Return [X, Y] of the center of cell containing provided text 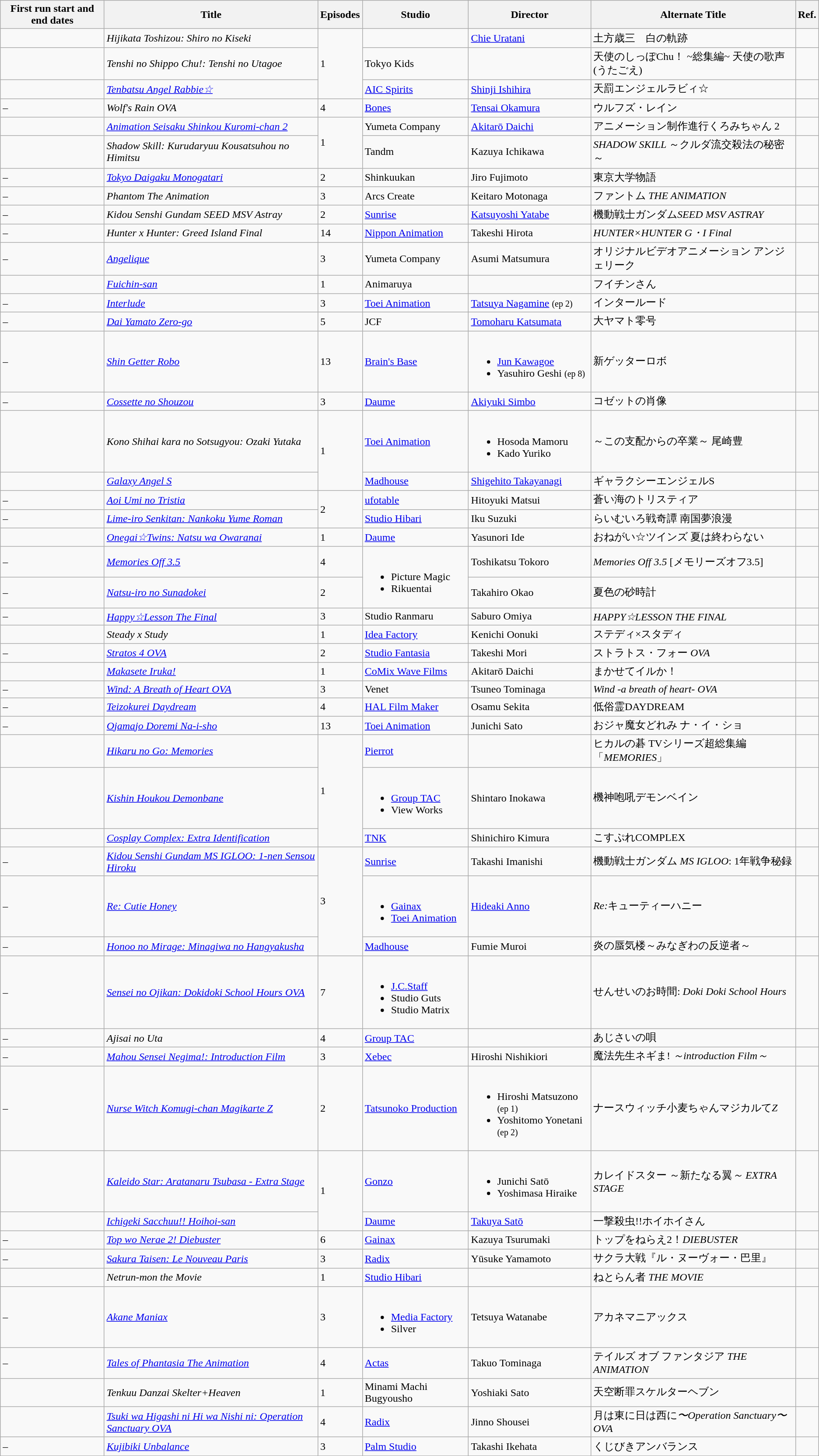
5 [340, 322]
Wolf's Rain OVA [211, 108]
Iku Suzuki [529, 519]
Aoi Umi no Tristia [211, 500]
ウルフズ・レイン [693, 108]
Saburo Omiya [529, 616]
Brain's Base [416, 361]
Tomoharu Katsumata [529, 322]
Takashi Ikehata [529, 1446]
Kazuya Tsurumaki [529, 1240]
Junichi SatōYoshimasa Hiraike [529, 1181]
Stratos 4 OVA [211, 653]
Hiroshi Nishikiori [529, 1057]
Dai Yamato Zero-go [211, 322]
Wind -a breath of heart- OVA [693, 689]
コゼットの肖像 [693, 402]
Wind: A Breath of Heart OVA [211, 689]
Tokyo Daigaku Monogatari [211, 178]
Venet [416, 689]
ヒカルの碁 TVシリーズ超総集編「MEMORIES」 [693, 751]
Alternate Title [693, 15]
東京大学物語 [693, 178]
Kenichi Oonuki [529, 634]
Keitaro Motonaga [529, 196]
Minami Machi Bugyousho [416, 1392]
大ヤマト零号 [693, 322]
Yasunori Ide [529, 537]
Arcs Create [416, 196]
魔法先生ネギま! ～introduction Film～ [693, 1057]
Gonzo [416, 1181]
天空断罪スケルターヘブン [693, 1392]
Tsuneo Tominaga [529, 689]
蒼い海のトリスティア [693, 500]
トップをねらえ2！DIEBUSTER [693, 1240]
夏色の砂時計 [693, 592]
ファントム THE ANIMATION [693, 196]
らいむいろ戦奇譚 南国夢浪漫 [693, 519]
6 [340, 1240]
Akiyuki Simbo [529, 402]
Kidou Senshi Gundam MS IGLOO: 1-nen Sensou Hiroku [211, 861]
TNK [416, 838]
Episodes [340, 15]
Kono Shihai kara no Sotsugyou: Ozaki Yutaka [211, 441]
アニメーション制作進行くろみちゃん 2 [693, 127]
Takuya Satō [529, 1221]
Chie Uratani [529, 38]
Studio Fantasia [416, 653]
Kidou Senshi Gundam SEED MSV Astray [211, 214]
Gainax [416, 1240]
カレイドスター ～新たなる翼～ EXTRA STAGE [693, 1181]
Shadow Skill: Kurudaryuu Kousatsuhou no Himitsu [211, 152]
Netrun-mon the Movie [211, 1277]
Hunter x Hunter: Greed Island Final [211, 234]
Takahiro Okao [529, 592]
Hosoda MamoruKado Yuriko [529, 441]
Studio Ranmaru [416, 616]
Mahou Sensei Negima!: Introduction Film [211, 1057]
Top wo Nerae 2! Diebuster [211, 1240]
Takeshi Mori [529, 653]
Takeshi Hirota [529, 234]
Ichigeki Sacchuu!! Hoihoi-san [211, 1221]
Tenshi no Shippo Chu!: Tenshi no Utagoe [211, 63]
ufotable [416, 500]
First run start and end dates [52, 15]
天罰エンジェルラビィ☆ [693, 89]
Tsuki wa Higashi ni Hi wa Nishi ni: Operation Sanctuary OVA [211, 1422]
ステディ×スタディ [693, 634]
Palm Studio [416, 1446]
J.C.StaffStudio GutsStudio Matrix [416, 992]
Hikaru no Go: Memories [211, 751]
ねとらん者 THE MOVIE [693, 1277]
インタールード [693, 303]
機動戦士ガンダムSEED MSV ASTRAY [693, 214]
HAL Film Maker [416, 707]
Tenkuu Danzai Skelter+Heaven [211, 1392]
Akane Maniax [211, 1317]
せんせいのお時間: Doki Doki School Hours [693, 992]
Tokyo Kids [416, 63]
Yoshiaki Sato [529, 1392]
Media FactorySilver [416, 1317]
Takashi Imanishi [529, 861]
Picture MagicRikuentai [416, 577]
Tensai Okamura [529, 108]
Jun KawagoeYasuhiro Geshi (ep 8) [529, 361]
Animaruya [416, 284]
Takuo Tominaga [529, 1363]
Re: Cutie Honey [211, 906]
Animation Seisaku Shinkou Kuromi-chan 2 [211, 127]
こすぷれCOMPLEX [693, 838]
一撃殺虫!!ホイホイさん [693, 1221]
Ajisai no Uta [211, 1038]
Pierrot [416, 751]
Cosplay Complex: Extra Identification [211, 838]
サクラ大戦『ル・ヌーヴォー・巴里』 [693, 1258]
Galaxy Angel S [211, 481]
おジャ魔女どれみ ナ・イ・ショ [693, 725]
Kishin Houkou Demonbane [211, 798]
Asumi Matsumura [529, 259]
Shinkuukan [416, 178]
7 [340, 992]
Studio [416, 15]
オリジナルビデオアニメーション アンジェリーク [693, 259]
Group TACView Works [416, 798]
Xebec [416, 1057]
Angelique [211, 259]
ストラトス・フォー OVA [693, 653]
Hitoyuki Matsui [529, 500]
Toshikatsu Tokoro [529, 562]
Shintaro Inokawa [529, 798]
Teizokurei Daydream [211, 707]
Jinno Shousei [529, 1422]
Onegai☆Twins: Natsu wa Owaranai [211, 537]
GainaxToei Animation [416, 906]
月は東に日は西に〜Operation Sanctuary〜 OVA [693, 1422]
～この支配からの卒業～ 尾崎豊 [693, 441]
Bones [416, 108]
ナースウィッチ小麦ちゃんマジカルてZ [693, 1108]
Nurse Witch Komugi-chan Magikarte Z [211, 1108]
Ojamajo Doremi Na-i-sho [211, 725]
Junichi Sato [529, 725]
Ref. [807, 15]
Makasete Iruka! [211, 672]
あじさいの唄 [693, 1038]
天使のしっぽChu！ ~総集編~ 天使の歌声 (うたごえ) [693, 63]
新ゲッターロボ [693, 361]
Hijikata Toshizou: Shiro no Kiseki [211, 38]
Osamu Sekita [529, 707]
Interlude [211, 303]
機動戦士ガンダム MS IGLOO: 1年戦争秘録 [693, 861]
ギャラクシーエンジェルS [693, 481]
Lime-iro Senkitan: Nankoku Yume Roman [211, 519]
Tatsunoko Production [416, 1108]
Phantom The Animation [211, 196]
まかせてイルか！ [693, 672]
Sensei no Ojikan: Dokidoki School Hours OVA [211, 992]
14 [340, 234]
Katsuyoshi Yatabe [529, 214]
Fumie Muroi [529, 946]
Shinji Ishihira [529, 89]
フイチンさん [693, 284]
Cossette no Shouzou [211, 402]
炎の蜃気楼～みなぎわの反逆者～ [693, 946]
Honoo no Mirage: Minagiwa no Hangyakusha [211, 946]
Jiro Fujimoto [529, 178]
Nippon Animation [416, 234]
低俗霊DAYDREAM [693, 707]
Memories Off 3.5 [211, 562]
Group TAC [416, 1038]
Steady x Study [211, 634]
Tandm [416, 152]
Director [529, 15]
Hideaki Anno [529, 906]
Kaleido Star: Aratanaru Tsubasa - Extra Stage [211, 1181]
おねがい☆ツインズ 夏は終わらない [693, 537]
Hiroshi Matsuzono (ep 1)Yoshitomo Yonetani (ep 2) [529, 1108]
Shigehito Takayanagi [529, 481]
Natsu-iro no Sunadokei [211, 592]
Yūsuke Yamamoto [529, 1258]
JCF [416, 322]
Title [211, 15]
Happy☆Lesson The Final [211, 616]
CoMix Wave Films [416, 672]
Sakura Taisen: Le Nouveau Paris [211, 1258]
Tetsuya Watanabe [529, 1317]
Shin Getter Robo [211, 361]
機神咆吼デモンベイン [693, 798]
テイルズ オブ ファンタジア THE ANIMATION [693, 1363]
Kazuya Ichikawa [529, 152]
くじびきアンバランス [693, 1446]
Memories Off 3.5 [メモリーズオフ3.5] [693, 562]
Actas [416, 1363]
Tenbatsu Angel Rabbie☆ [211, 89]
HUNTER×HUNTER G・I Final [693, 234]
SHADOW SKILL ～クルダ流交殺法の秘密～ [693, 152]
Shinichiro Kimura [529, 838]
アカネマニアックス [693, 1317]
Kujibiki Unbalance [211, 1446]
Tatsuya Nagamine (ep 2) [529, 303]
Fuichin-san [211, 284]
AIC Spirits [416, 89]
Re:キューティーハニー [693, 906]
Idea Factory [416, 634]
土方歳三 白の軌跡 [693, 38]
Tales of Phantasia The Animation [211, 1363]
HAPPY☆LESSON THE FINAL [693, 616]
